Locate the cell with the specified text and output its (x, y) center coordinate. 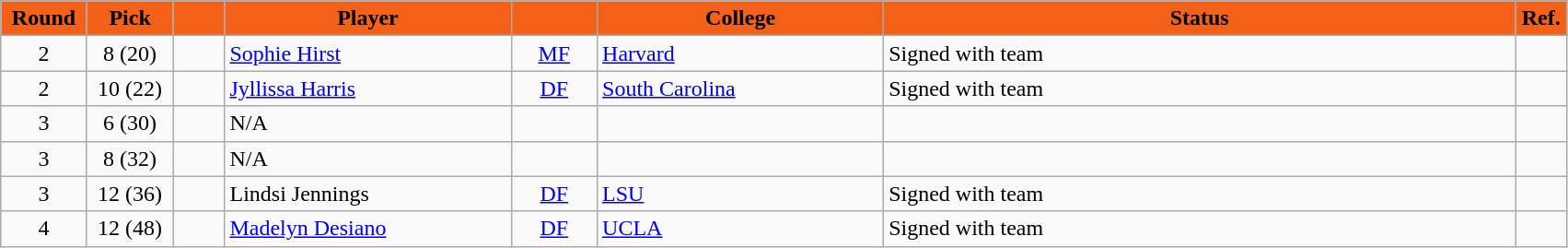
South Carolina (740, 89)
10 (22) (130, 89)
Jyllissa Harris (368, 89)
Player (368, 18)
Round (44, 18)
College (740, 18)
Harvard (740, 53)
12 (36) (130, 194)
Madelyn Desiano (368, 229)
UCLA (740, 229)
6 (30) (130, 124)
MF (554, 53)
12 (48) (130, 229)
Lindsi Jennings (368, 194)
Ref. (1541, 18)
Status (1200, 18)
8 (32) (130, 159)
LSU (740, 194)
Pick (130, 18)
4 (44, 229)
8 (20) (130, 53)
Sophie Hirst (368, 53)
